From the cell containing the given text, extract its center point as (x, y) coordinate. 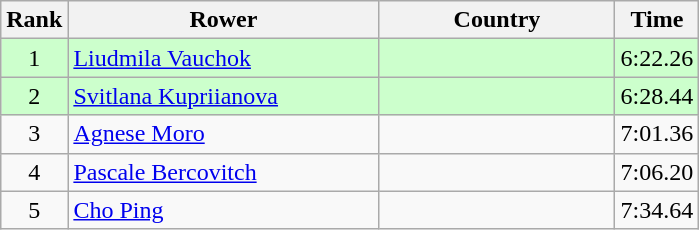
Country (497, 20)
Pascale Bercovitch (224, 172)
Agnese Moro (224, 134)
Svitlana Kupriianova (224, 96)
6:28.44 (657, 96)
4 (34, 172)
3 (34, 134)
2 (34, 96)
Cho Ping (224, 210)
1 (34, 58)
Time (657, 20)
Liudmila Vauchok (224, 58)
7:34.64 (657, 210)
5 (34, 210)
7:01.36 (657, 134)
6:22.26 (657, 58)
Rank (34, 20)
Rower (224, 20)
7:06.20 (657, 172)
